Return the [x, y] coordinate for the center point of the cell that contains the specified text.  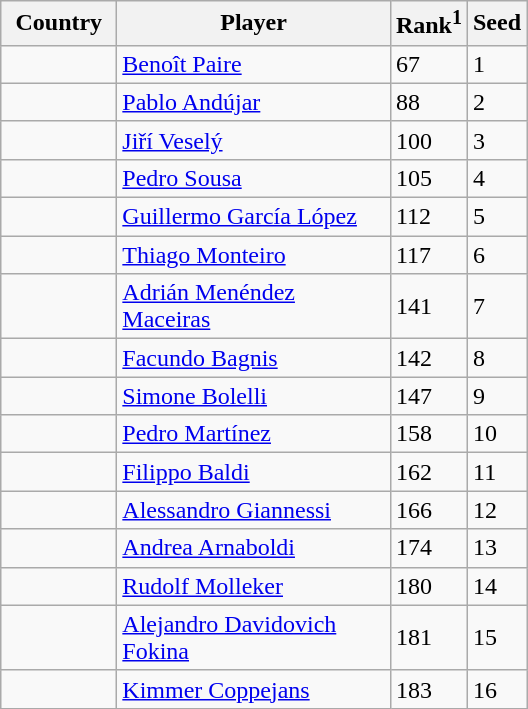
Facundo Bagnis [254, 358]
181 [428, 638]
Adrián Menéndez Maceiras [254, 306]
112 [428, 217]
3 [496, 140]
10 [496, 434]
166 [428, 510]
Rudolf Molleker [254, 586]
174 [428, 548]
142 [428, 358]
88 [428, 102]
16 [496, 689]
105 [428, 178]
117 [428, 255]
162 [428, 472]
7 [496, 306]
141 [428, 306]
1 [496, 64]
13 [496, 548]
4 [496, 178]
Guillermo García López [254, 217]
Filippo Baldi [254, 472]
Alessandro Giannessi [254, 510]
Seed [496, 24]
6 [496, 255]
147 [428, 396]
Kimmer Coppejans [254, 689]
9 [496, 396]
183 [428, 689]
11 [496, 472]
2 [496, 102]
67 [428, 64]
Pedro Martínez [254, 434]
100 [428, 140]
14 [496, 586]
180 [428, 586]
Benoît Paire [254, 64]
Player [254, 24]
Pedro Sousa [254, 178]
Rank1 [428, 24]
15 [496, 638]
Alejandro Davidovich Fokina [254, 638]
Thiago Monteiro [254, 255]
12 [496, 510]
158 [428, 434]
5 [496, 217]
Pablo Andújar [254, 102]
Simone Bolelli [254, 396]
Country [59, 24]
8 [496, 358]
Jiří Veselý [254, 140]
Andrea Arnaboldi [254, 548]
